For the text-containing cell, return its midpoint in (X, Y) coordinate format. 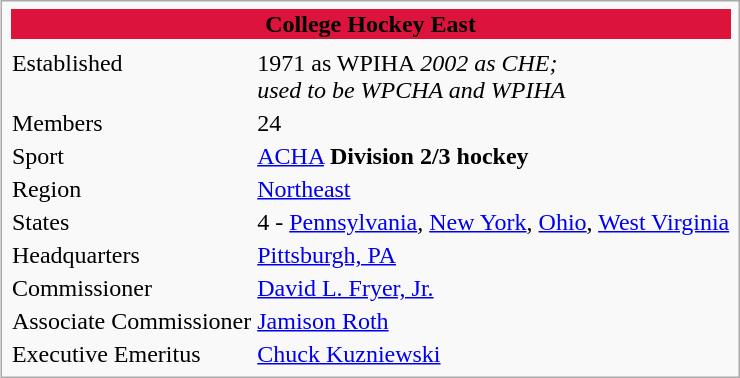
4 - Pennsylvania, New York, Ohio, West Virginia (494, 222)
Sport (131, 156)
Jamison Roth (494, 321)
Associate Commissioner (131, 321)
Chuck Kuzniewski (494, 354)
Northeast (494, 189)
Members (131, 123)
Established (131, 76)
Commissioner (131, 288)
David L. Fryer, Jr. (494, 288)
States (131, 222)
1971 as WPIHA 2002 as CHE; used to be WPCHA and WPIHA (494, 76)
ACHA Division 2/3 hockey (494, 156)
Headquarters (131, 255)
Executive Emeritus (131, 354)
24 (494, 123)
College Hockey East (370, 24)
Region (131, 189)
Pittsburgh, PA (494, 255)
